Return (x, y) of the center of cell containing provided text 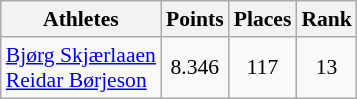
Rank (326, 19)
8.346 (195, 68)
Places (263, 19)
117 (263, 68)
Athletes (81, 19)
13 (326, 68)
Points (195, 19)
Bjørg SkjærlaaenReidar Børjeson (81, 68)
